From the cell containing the given text, extract its center point as (X, Y) coordinate. 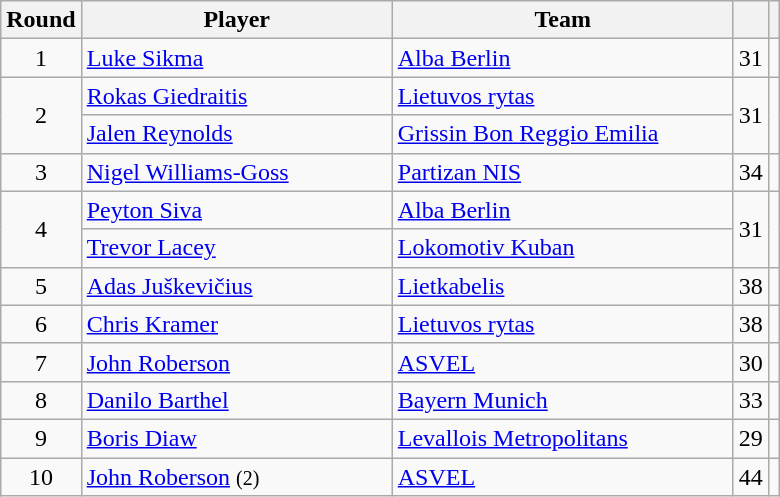
Lokomotiv Kuban (562, 248)
Partizan NIS (562, 172)
Peyton Siva (236, 210)
33 (750, 400)
3 (41, 172)
6 (41, 324)
Team (562, 20)
Grissin Bon Reggio Emilia (562, 134)
John Roberson (236, 362)
Danilo Barthel (236, 400)
Round (41, 20)
29 (750, 438)
4 (41, 229)
Player (236, 20)
Trevor Lacey (236, 248)
10 (41, 477)
30 (750, 362)
34 (750, 172)
Adas Juškevičius (236, 286)
44 (750, 477)
Rokas Giedraitis (236, 96)
5 (41, 286)
Chris Kramer (236, 324)
8 (41, 400)
Jalen Reynolds (236, 134)
9 (41, 438)
Levallois Metropolitans (562, 438)
Lietkabelis (562, 286)
2 (41, 115)
7 (41, 362)
Nigel Williams-Goss (236, 172)
John Roberson (2) (236, 477)
1 (41, 58)
Luke Sikma (236, 58)
Boris Diaw (236, 438)
Bayern Munich (562, 400)
